Provide the (x, y) coordinate of the cell's center where the given text is located.  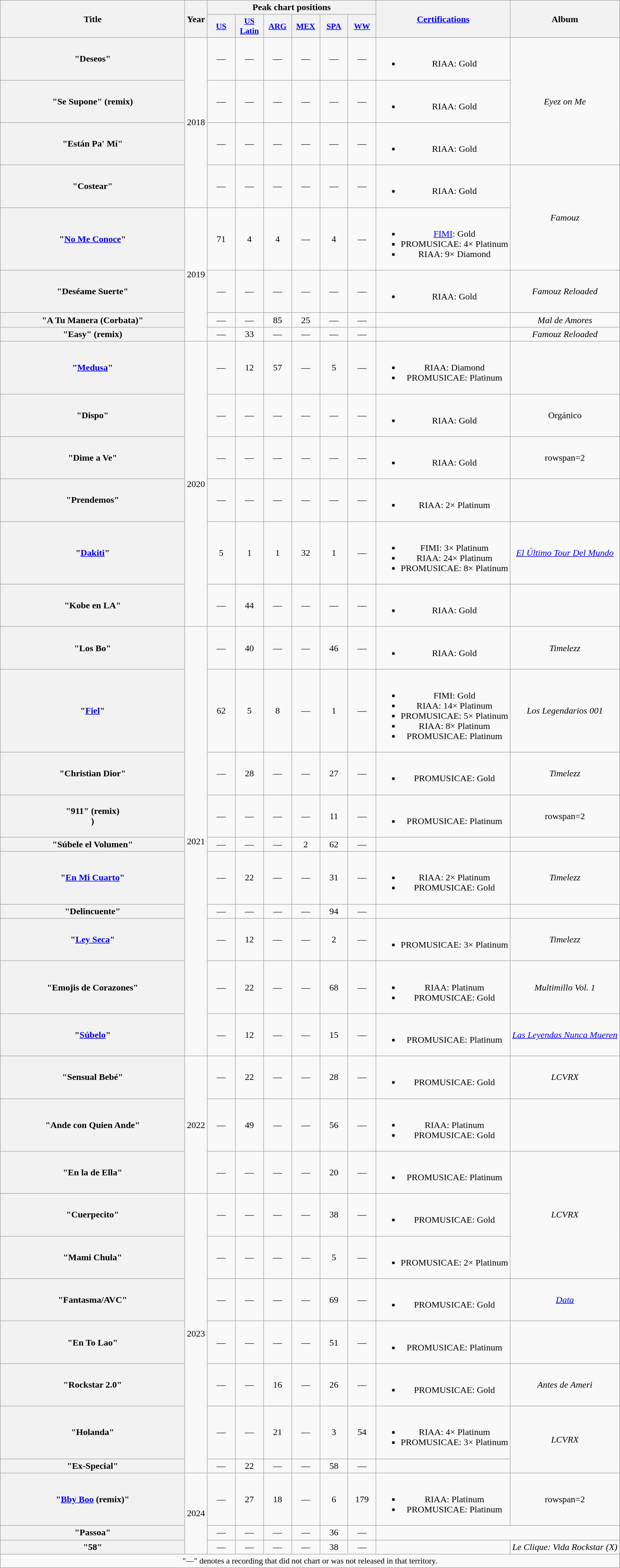
"911" (remix)) (92, 816)
"58" (92, 1547)
25 (306, 320)
"Dispo" (92, 415)
"Kobe en LA" (92, 606)
36 (334, 1533)
2021 (196, 842)
FIMI: GoldRIAA: 14× Platinum PROMUSICAE: 5× PlatinumRIAA: 8× Platinum PROMUSICAE: Platinum (443, 711)
Multimillo Vol. 1 (565, 987)
RIAA: Platinum PROMUSICAE: Platinum (443, 1499)
Mal de Amores (565, 320)
Orgánico (565, 415)
"Ande con Quien Ande" (92, 1125)
"Easy" (remix) (92, 334)
"Ley Seca" (92, 939)
"En Mi Cuarto" (92, 878)
32 (306, 553)
"En To Lao" (92, 1342)
PROMUSICAE: 3× Platinum (443, 939)
44 (250, 606)
"Costear" (92, 186)
"Ex-Special" (92, 1466)
"Fiel" (92, 711)
"Emojis de Corazones" (92, 987)
US (221, 26)
2018 (196, 122)
RIAA: 2× Platinum PROMUSICAE: Gold (443, 878)
"Passoa" (92, 1533)
Famouz (565, 218)
Year (196, 19)
"Mami Chula" (92, 1257)
PROMUSICAE: 2× Platinum (443, 1257)
69 (334, 1300)
51 (334, 1342)
"Deseos" (92, 59)
46 (334, 648)
"A Tu Manera (Corbata)" (92, 320)
68 (334, 987)
2024 (196, 1514)
57 (277, 367)
"Sensual Bebé" (92, 1077)
21 (277, 1432)
16 (277, 1385)
RIAA: 4× Platinum PROMUSICAE: 3× Platinum (443, 1432)
"Fantasma/AVC" (92, 1300)
58 (334, 1466)
2019 (196, 274)
RIAA: Diamond PROMUSICAE: Platinum (443, 367)
18 (277, 1499)
"—" denotes a recording that did not chart or was not released in that territory. (310, 1561)
El Último Tour Del Mundo (565, 553)
"Holanda" (92, 1432)
31 (334, 878)
85 (277, 320)
Las Leyendas Nunca Mueren (565, 1035)
Peak chart positions (292, 8)
2023 (196, 1333)
6 (334, 1499)
FIMI: GoldPROMUSICAE: 4× PlatinumRIAA: 9× Diamond (443, 239)
94 (334, 911)
"Se Supone" (remix) (92, 101)
MEX (306, 26)
71 (221, 239)
Data (565, 1300)
20 (334, 1172)
"Rockstar 2.0" (92, 1385)
USLatin (250, 26)
3 (334, 1432)
"Dakiti" (92, 553)
Certifications (443, 19)
"Deséame Suerte" (92, 292)
"No Me Conoce" (92, 239)
Le Clique: Vida Rockstar (X) (565, 1547)
2022 (196, 1125)
FIMI: 3× PlatinumRIAA: 24× Platinum PROMUSICAE: 8× Platinum (443, 553)
"Bby Boo (remix)" (92, 1499)
"Prendemos" (92, 500)
179 (362, 1499)
"Christian Dior" (92, 773)
8 (277, 711)
RIAA: 2× Platinum (443, 500)
"En la de Ella" (92, 1172)
"Los Bo" (92, 648)
26 (334, 1385)
Title (92, 19)
Eyez on Me (565, 101)
ARG (277, 26)
"Súbele el Volumen" (92, 844)
"Dime a Ve" (92, 458)
SPA (334, 26)
33 (250, 334)
56 (334, 1125)
"Delincuente" (92, 911)
Antes de Ameri (565, 1385)
"Medusa" (92, 367)
WW (362, 26)
Album (565, 19)
2020 (196, 484)
49 (250, 1125)
11 (334, 816)
40 (250, 648)
"Están Pa' Mí" (92, 144)
Los Legendarios 001 (565, 711)
"Cuerpecito" (92, 1215)
"Súbelo" (92, 1035)
15 (334, 1035)
54 (362, 1432)
